Determine the [x, y] coordinate at the center of the cell enclosing the given text.  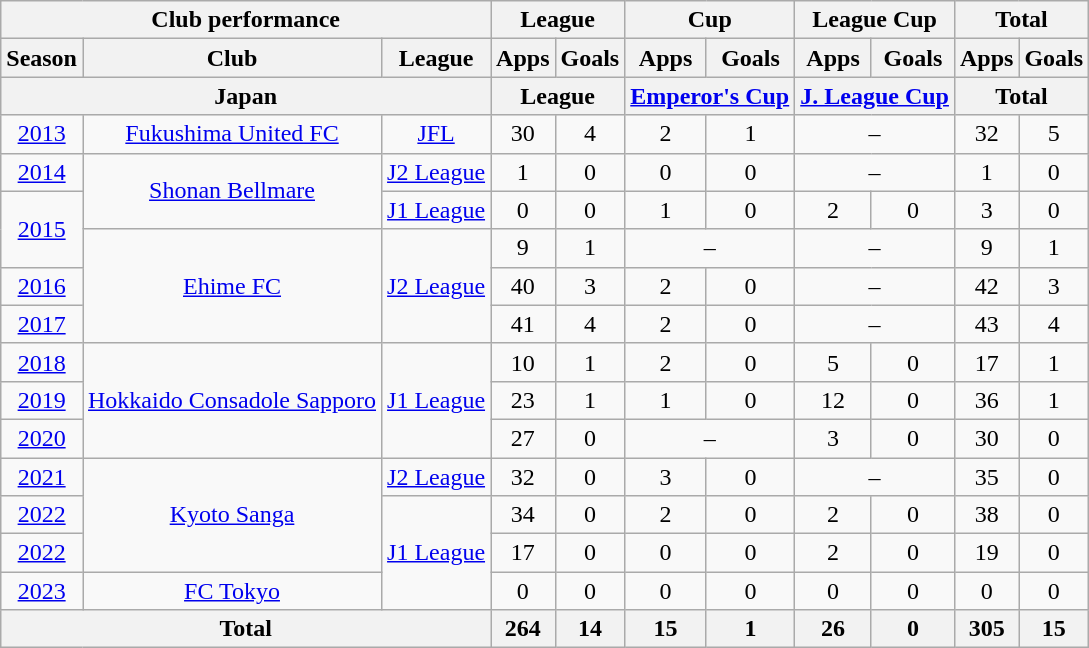
Club performance [246, 20]
14 [590, 629]
2021 [42, 477]
Cup [710, 20]
26 [834, 629]
Japan [246, 96]
2018 [42, 362]
2019 [42, 400]
305 [986, 629]
JFL [436, 134]
34 [523, 515]
40 [523, 286]
J. League Cup [875, 96]
38 [986, 515]
Fukushima United FC [232, 134]
Shonan Bellmare [232, 191]
2016 [42, 286]
League Cup [875, 20]
2014 [42, 172]
FC Tokyo [232, 591]
2013 [42, 134]
10 [523, 362]
35 [986, 477]
43 [986, 324]
2017 [42, 324]
41 [523, 324]
Emperor's Cup [710, 96]
23 [523, 400]
27 [523, 438]
2020 [42, 438]
264 [523, 629]
42 [986, 286]
Hokkaido Consadole Sapporo [232, 400]
Kyoto Sanga [232, 515]
36 [986, 400]
12 [834, 400]
Season [42, 58]
19 [986, 553]
Ehime FC [232, 286]
2023 [42, 591]
Club [232, 58]
2015 [42, 229]
